Scan for the cell matching the given text and deliver its (x, y) coordinate at center. 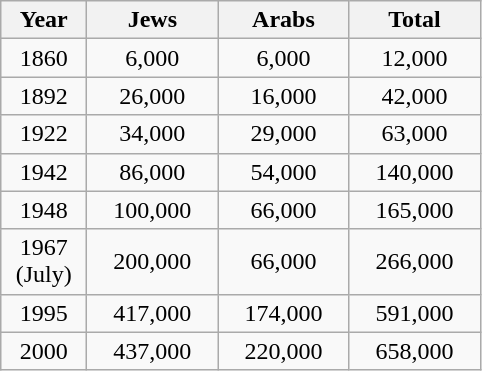
417,000 (152, 313)
1922 (44, 134)
Year (44, 20)
266,000 (414, 262)
1995 (44, 313)
54,000 (284, 172)
1967 (July) (44, 262)
140,000 (414, 172)
63,000 (414, 134)
658,000 (414, 351)
1948 (44, 210)
26,000 (152, 96)
200,000 (152, 262)
34,000 (152, 134)
Total (414, 20)
165,000 (414, 210)
1860 (44, 58)
174,000 (284, 313)
2000 (44, 351)
1942 (44, 172)
591,000 (414, 313)
16,000 (284, 96)
1892 (44, 96)
29,000 (284, 134)
86,000 (152, 172)
Jews (152, 20)
42,000 (414, 96)
100,000 (152, 210)
Arabs (284, 20)
437,000 (152, 351)
220,000 (284, 351)
12,000 (414, 58)
